Capture the cell that displays the provided text and extract its [X, Y] central coordinate. 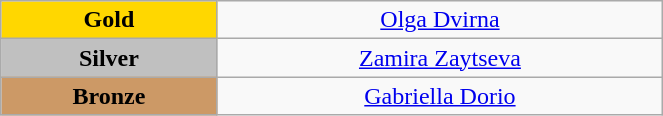
Olga Dvirna [440, 20]
Gold [109, 20]
Gabriella Dorio [440, 96]
Silver [109, 58]
Bronze [109, 96]
Zamira Zaytseva [440, 58]
